Determine the (X, Y) coordinate at the center of the cell enclosing the given text.  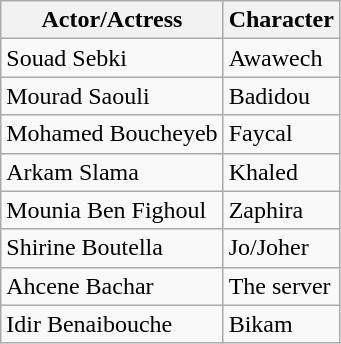
Awawech (281, 58)
Shirine Boutella (112, 248)
Arkam Slama (112, 172)
Mounia Ben Fighoul (112, 210)
Mohamed Boucheyeb (112, 134)
Character (281, 20)
Jo/Joher (281, 248)
Actor/Actress (112, 20)
Faycal (281, 134)
Khaled (281, 172)
The server (281, 286)
Idir Benaibouche (112, 324)
Bikam (281, 324)
Souad Sebki (112, 58)
Mourad Saouli (112, 96)
Badidou (281, 96)
Zaphira (281, 210)
Ahcene Bachar (112, 286)
